Provide the [x, y] coordinate of the cell's center where the given text is located.  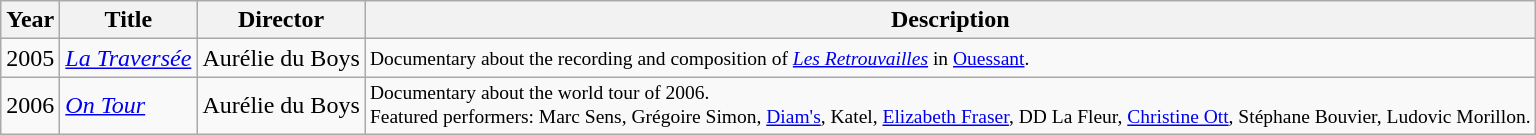
2005 [30, 58]
Title [128, 20]
Director [281, 20]
Description [950, 20]
Year [30, 20]
On Tour [128, 106]
La Traversée [128, 58]
Documentary about the recording and composition of Les Retrouvailles in Ouessant. [950, 58]
2006 [30, 106]
